Scan for the cell matching the given text and deliver its (x, y) coordinate at center. 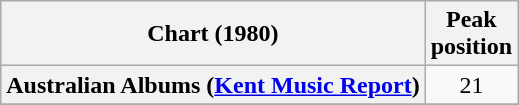
21 (471, 85)
Peakposition (471, 34)
Chart (1980) (213, 34)
Australian Albums (Kent Music Report) (213, 85)
